Provide the (X, Y) coordinate of the cell's center where the given text is located.  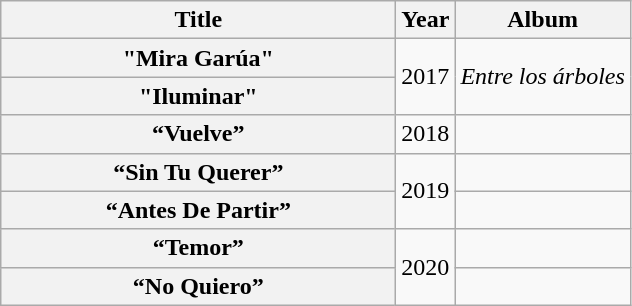
Year (426, 20)
2020 (426, 267)
2018 (426, 134)
"Mira Garúa" (198, 58)
“Sin Tu Querer” (198, 172)
"Iluminar" (198, 96)
Title (198, 20)
“No Quiero” (198, 286)
2019 (426, 191)
“Temor” (198, 248)
2017 (426, 77)
Entre los árboles (543, 77)
Album (543, 20)
“Vuelve” (198, 134)
“Antes De Partir” (198, 210)
